For the text-containing cell, return its midpoint in [x, y] coordinate format. 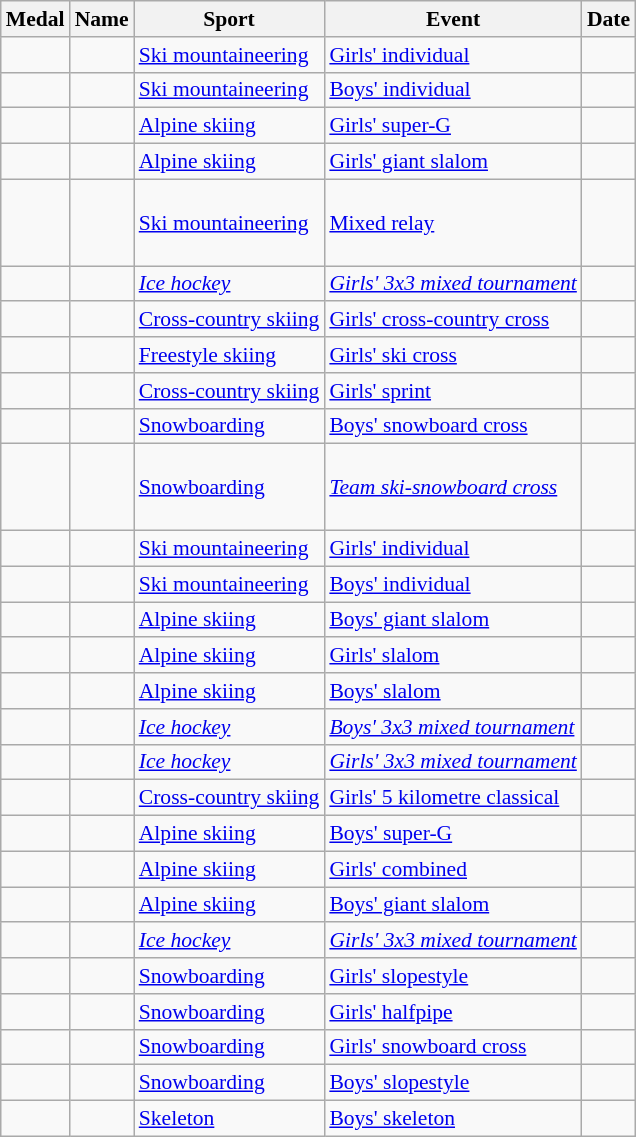
Girls' ski cross [453, 355]
Girls' halfpipe [453, 1012]
Girls' slalom [453, 656]
Girls' combined [453, 869]
Event [453, 19]
Girls' slopestyle [453, 976]
Girls' cross-country cross [453, 320]
Boys' skeleton [453, 1119]
Date [608, 19]
Girls' snowboard cross [453, 1047]
Name [102, 19]
Team ski-snowboard cross [453, 488]
Freestyle skiing [230, 355]
Medal [36, 19]
Sport [230, 19]
Boys' 3x3 mixed tournament [453, 727]
Girls' giant slalom [453, 162]
Mixed relay [453, 222]
Girls' sprint [453, 391]
Boys' snowboard cross [453, 426]
Boys' super-G [453, 834]
Girls' 5 kilometre classical [453, 798]
Skeleton [230, 1119]
Boys' slalom [453, 691]
Girls' super-G [453, 126]
Boys' slopestyle [453, 1083]
